Provide the [X, Y] coordinate of the cell's center where the given text is located.  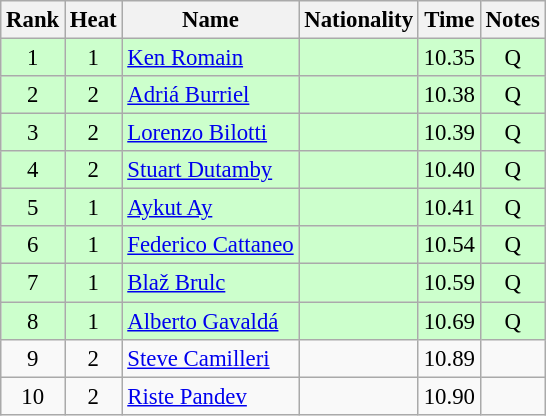
Stuart Dutamby [210, 170]
Adriá Burriel [210, 95]
10.59 [449, 283]
5 [33, 208]
Riste Pandev [210, 396]
Name [210, 20]
Blaž Brulc [210, 283]
Alberto Gavaldá [210, 321]
10.41 [449, 208]
10.38 [449, 95]
7 [33, 283]
6 [33, 245]
Heat [94, 20]
10.90 [449, 396]
10.69 [449, 321]
10 [33, 396]
Nationality [358, 20]
8 [33, 321]
10.40 [449, 170]
4 [33, 170]
10.39 [449, 133]
Time [449, 20]
Steve Camilleri [210, 358]
Federico Cattaneo [210, 245]
Aykut Ay [210, 208]
Notes [512, 20]
Lorenzo Bilotti [210, 133]
3 [33, 133]
10.35 [449, 58]
9 [33, 358]
Ken Romain [210, 58]
10.54 [449, 245]
Rank [33, 20]
10.89 [449, 358]
